From the cell containing the given text, extract its center point as (X, Y) coordinate. 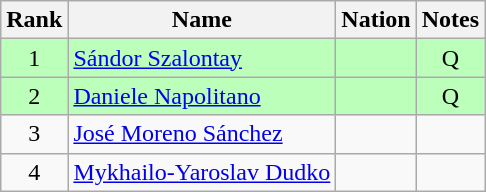
1 (34, 58)
4 (34, 172)
Mykhailo-Yaroslav Dudko (202, 172)
2 (34, 96)
Nation (376, 20)
Name (202, 20)
José Moreno Sánchez (202, 134)
Daniele Napolitano (202, 96)
3 (34, 134)
Rank (34, 20)
Notes (450, 20)
Sándor Szalontay (202, 58)
